For the text-containing cell, return its midpoint in (X, Y) coordinate format. 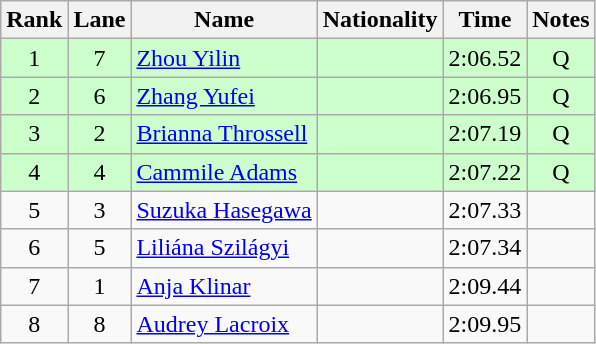
Cammile Adams (224, 172)
2:09.95 (485, 324)
2:06.95 (485, 96)
Time (485, 20)
Name (224, 20)
2:07.33 (485, 210)
Zhang Yufei (224, 96)
Lane (100, 20)
2:09.44 (485, 286)
2:07.34 (485, 248)
Liliána Szilágyi (224, 248)
Zhou Yilin (224, 58)
Brianna Throssell (224, 134)
Suzuka Hasegawa (224, 210)
2:06.52 (485, 58)
Notes (561, 20)
2:07.19 (485, 134)
Rank (34, 20)
Audrey Lacroix (224, 324)
Anja Klinar (224, 286)
2:07.22 (485, 172)
Nationality (380, 20)
